Return [x, y] of the center of cell containing provided text 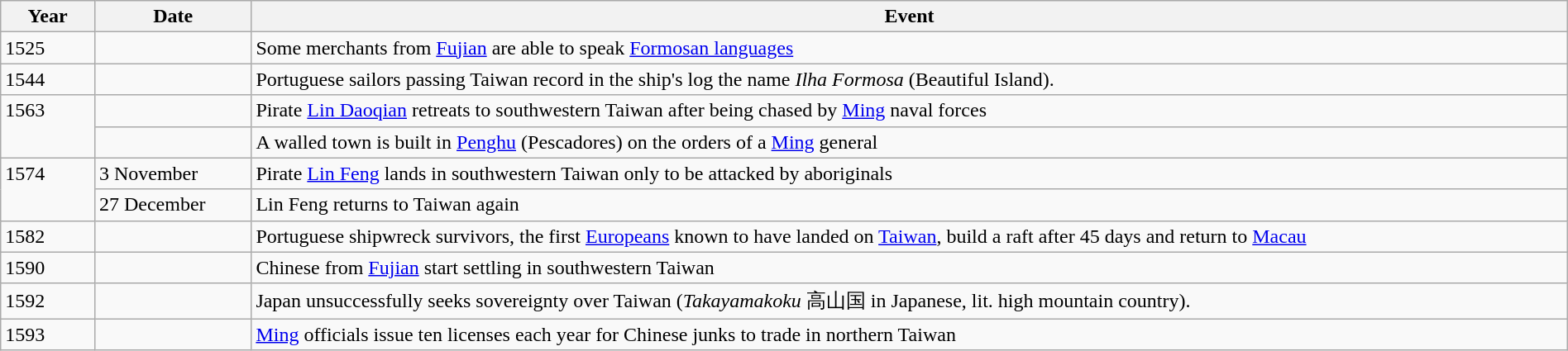
Pirate Lin Daoqian retreats to southwestern Taiwan after being chased by Ming naval forces [910, 111]
1563 [48, 126]
Ming officials issue ten licenses each year for Chinese junks to trade in northern Taiwan [910, 334]
Some merchants from Fujian are able to speak Formosan languages [910, 48]
1525 [48, 48]
Lin Feng returns to Taiwan again [910, 205]
Pirate Lin Feng lands in southwestern Taiwan only to be attacked by aboriginals [910, 173]
1582 [48, 236]
27 December [172, 205]
Chinese from Fujian start settling in southwestern Taiwan [910, 268]
1544 [48, 79]
Japan unsuccessfully seeks sovereignty over Taiwan (Takayamakoku 高山国 in Japanese, lit. high mountain country). [910, 301]
1592 [48, 301]
3 November [172, 173]
1574 [48, 189]
1593 [48, 334]
Date [172, 17]
Portuguese sailors passing Taiwan record in the ship's log the name Ilha Formosa (Beautiful Island). [910, 79]
Portuguese shipwreck survivors, the first Europeans known to have landed on Taiwan, build a raft after 45 days and return to Macau [910, 236]
1590 [48, 268]
A walled town is built in Penghu (Pescadores) on the orders of a Ming general [910, 142]
Event [910, 17]
Year [48, 17]
